Return (X, Y) of the center of cell containing provided text 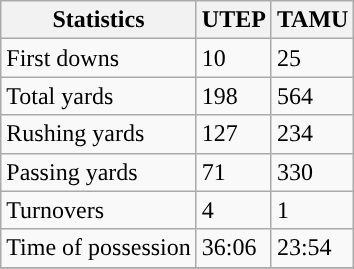
Rushing yards (99, 134)
TAMU (312, 20)
23:54 (312, 248)
127 (234, 134)
UTEP (234, 20)
4 (234, 210)
Total yards (99, 96)
10 (234, 58)
1 (312, 210)
25 (312, 58)
Time of possession (99, 248)
36:06 (234, 248)
330 (312, 172)
71 (234, 172)
564 (312, 96)
Turnovers (99, 210)
198 (234, 96)
First downs (99, 58)
Passing yards (99, 172)
234 (312, 134)
Statistics (99, 20)
